For the text-containing cell, return its midpoint in (x, y) coordinate format. 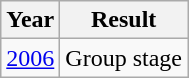
2006 (30, 58)
Year (30, 20)
Group stage (124, 58)
Result (124, 20)
